Output the (x, y) coordinate of the center of the cell containing the given text.  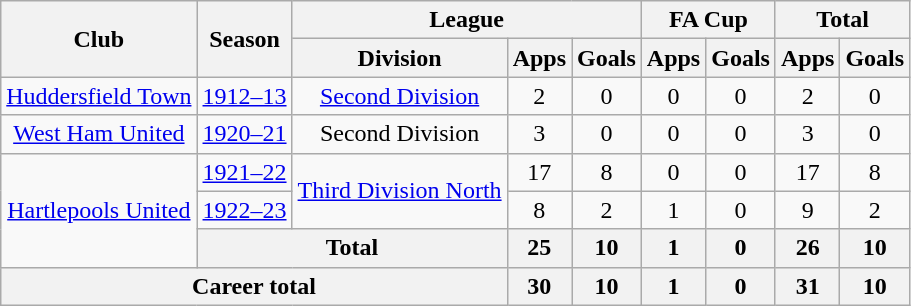
Season (244, 39)
West Ham United (99, 134)
Hartlepools United (99, 210)
Club (99, 39)
31 (807, 286)
30 (539, 286)
25 (539, 248)
Third Division North (400, 191)
Career total (254, 286)
FA Cup (708, 20)
9 (807, 210)
26 (807, 248)
1912–13 (244, 96)
League (466, 20)
1920–21 (244, 134)
Division (400, 58)
1922–23 (244, 210)
1921–22 (244, 172)
Huddersfield Town (99, 96)
